Find where the given text appears and provide that cell's center as (x, y) coordinate. 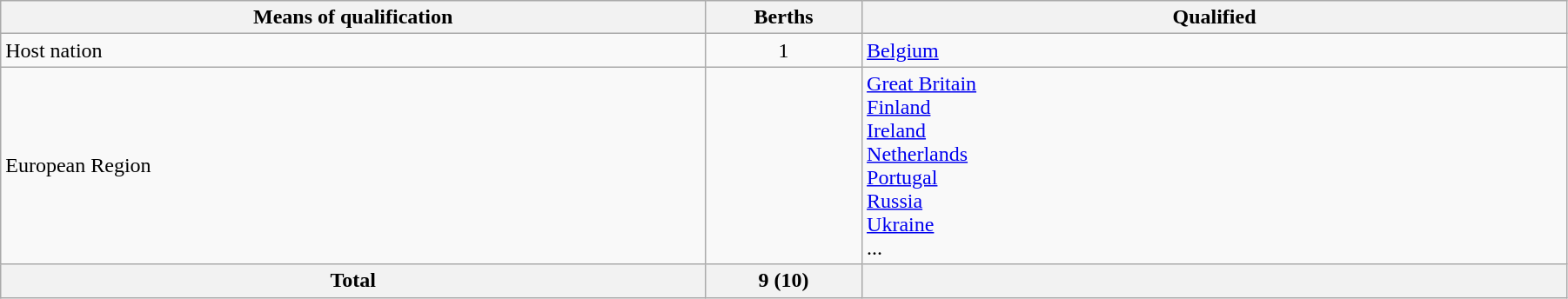
European Region (353, 165)
Host nation (353, 50)
Total (353, 281)
Qualified (1215, 17)
1 (784, 50)
Berths (784, 17)
9 (10) (784, 281)
Belgium (1215, 50)
Great Britain Finland Ireland Netherlands Portugal Russia Ukraine... (1215, 165)
Means of qualification (353, 17)
